Scan for the cell matching the given text and deliver its (x, y) coordinate at center. 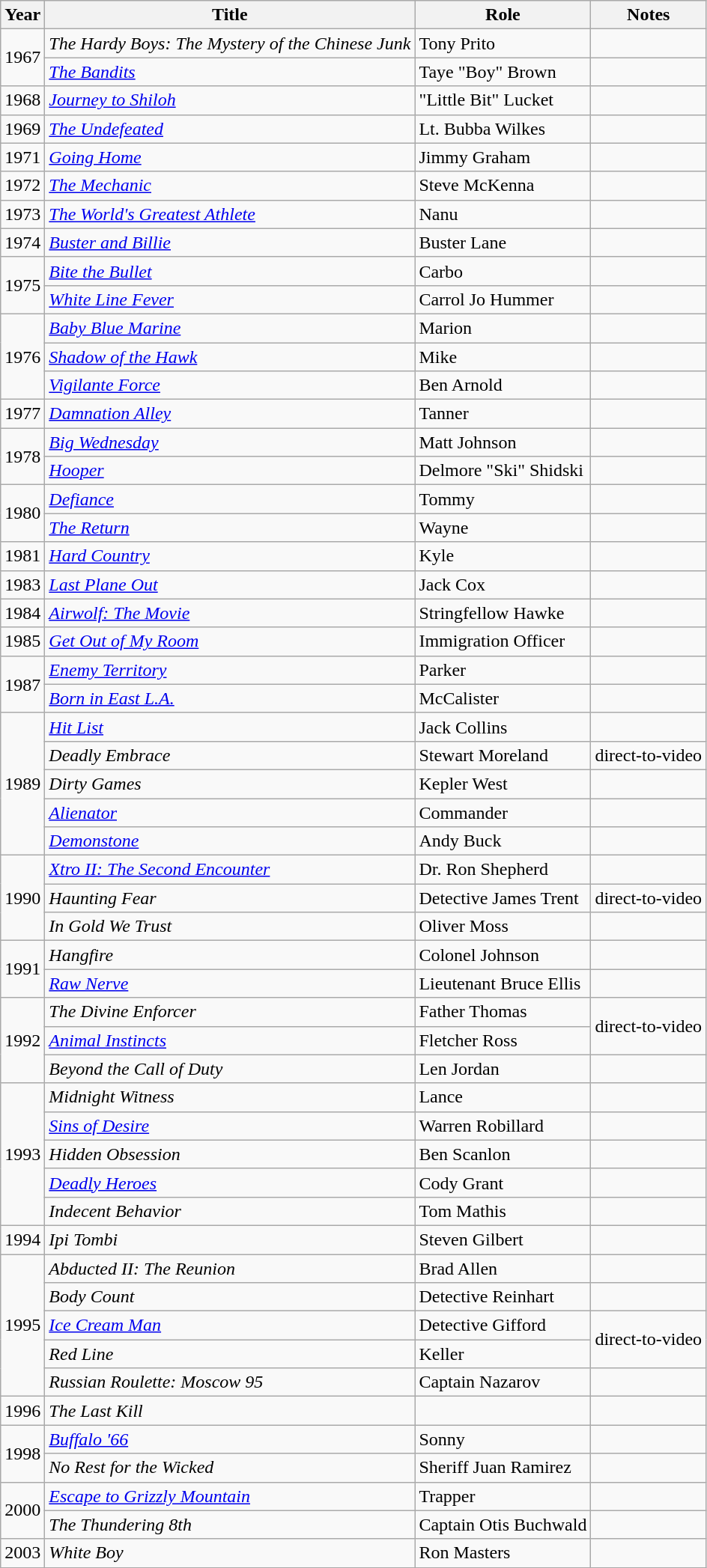
Sheriff Juan Ramirez (503, 1468)
1989 (22, 784)
Marion (503, 328)
Keller (503, 1354)
1971 (22, 157)
Baby Blue Marine (230, 328)
1990 (22, 898)
Jack Collins (503, 727)
Steve McKenna (503, 186)
1977 (22, 414)
1968 (22, 100)
Carbo (503, 271)
Fletcher Ross (503, 1040)
Jack Cox (503, 585)
1969 (22, 129)
Colonel Johnson (503, 955)
Immigration Officer (503, 641)
Detective James Trent (503, 898)
1995 (22, 1326)
The Last Kill (230, 1411)
Buster Lane (503, 242)
Body Count (230, 1297)
Father Thomas (503, 1012)
Warren Robillard (503, 1126)
Animal Instincts (230, 1040)
Tanner (503, 414)
Len Jordan (503, 1069)
Going Home (230, 157)
Airwolf: The Movie (230, 613)
White Line Fever (230, 299)
1992 (22, 1040)
Ben Arnold (503, 385)
Nanu (503, 214)
Beyond the Call of Duty (230, 1069)
Shadow of the Hawk (230, 357)
The Return (230, 528)
Mike (503, 357)
Stringfellow Hawke (503, 613)
The Hardy Boys: The Mystery of the Chinese Junk (230, 43)
Lance (503, 1097)
Deadly Heroes (230, 1183)
Jimmy Graham (503, 157)
Parker (503, 670)
Lt. Bubba Wilkes (503, 129)
Title (230, 15)
Alienator (230, 812)
1998 (22, 1453)
1973 (22, 214)
The Mechanic (230, 186)
Matt Johnson (503, 442)
Ben Scanlon (503, 1154)
Damnation Alley (230, 414)
McCalister (503, 698)
Ron Masters (503, 1553)
Year (22, 15)
Stewart Moreland (503, 755)
Hangfire (230, 955)
The Undefeated (230, 129)
The Divine Enforcer (230, 1012)
The Bandits (230, 72)
Hard Country (230, 556)
Sins of Desire (230, 1126)
1975 (22, 285)
Detective Gifford (503, 1326)
1993 (22, 1154)
Kepler West (503, 784)
Born in East L.A. (230, 698)
Steven Gilbert (503, 1239)
Sonny (503, 1439)
Kyle (503, 556)
Delmore "Ski" Shidski (503, 471)
Lieutenant Bruce Ellis (503, 983)
Tommy (503, 499)
In Gold We Trust (230, 927)
1980 (22, 513)
Demonstone (230, 841)
Hit List (230, 727)
1996 (22, 1411)
Carrol Jo Hummer (503, 299)
Red Line (230, 1354)
Tony Prito (503, 43)
Trapper (503, 1496)
1983 (22, 585)
1985 (22, 641)
Indecent Behavior (230, 1211)
Hidden Obsession (230, 1154)
Ipi Tombi (230, 1239)
Get Out of My Room (230, 641)
Dirty Games (230, 784)
1991 (22, 969)
Xtro II: The Second Encounter (230, 870)
Oliver Moss (503, 927)
Haunting Fear (230, 898)
Detective Reinhart (503, 1297)
1974 (22, 242)
1978 (22, 457)
Midnight Witness (230, 1097)
Escape to Grizzly Mountain (230, 1496)
Last Plane Out (230, 585)
Enemy Territory (230, 670)
Andy Buck (503, 841)
Journey to Shiloh (230, 100)
Russian Roulette: Moscow 95 (230, 1382)
Role (503, 15)
Notes (649, 15)
1981 (22, 556)
Ice Cream Man (230, 1326)
1987 (22, 684)
Hooper (230, 471)
Cody Grant (503, 1183)
Captain Nazarov (503, 1382)
2003 (22, 1553)
Buffalo '66 (230, 1439)
The Thundering 8th (230, 1525)
1976 (22, 356)
White Boy (230, 1553)
Big Wednesday (230, 442)
Raw Nerve (230, 983)
Taye "Boy" Brown (503, 72)
Buster and Billie (230, 242)
1994 (22, 1239)
Abducted II: The Reunion (230, 1269)
Wayne (503, 528)
"Little Bit" Lucket (503, 100)
The World's Greatest Athlete (230, 214)
No Rest for the Wicked (230, 1468)
1967 (22, 58)
Captain Otis Buchwald (503, 1525)
Brad Allen (503, 1269)
1984 (22, 613)
2000 (22, 1510)
Vigilante Force (230, 385)
Tom Mathis (503, 1211)
Bite the Bullet (230, 271)
Defiance (230, 499)
1972 (22, 186)
Commander (503, 812)
Deadly Embrace (230, 755)
Dr. Ron Shepherd (503, 870)
